Return (x, y) of the center of cell containing provided text 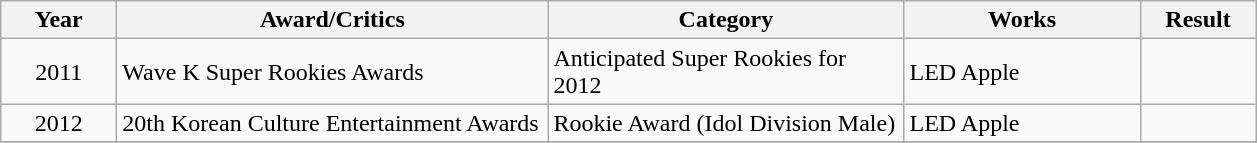
Result (1198, 20)
Anticipated Super Rookies for 2012 (726, 72)
Year (59, 20)
Rookie Award (Idol Division Male) (726, 123)
Wave K Super Rookies Awards (332, 72)
2012 (59, 123)
2011 (59, 72)
Works (1022, 20)
20th Korean Culture Entertainment Awards (332, 123)
Category (726, 20)
Award/Critics (332, 20)
